For the text-containing cell, return its midpoint in (x, y) coordinate format. 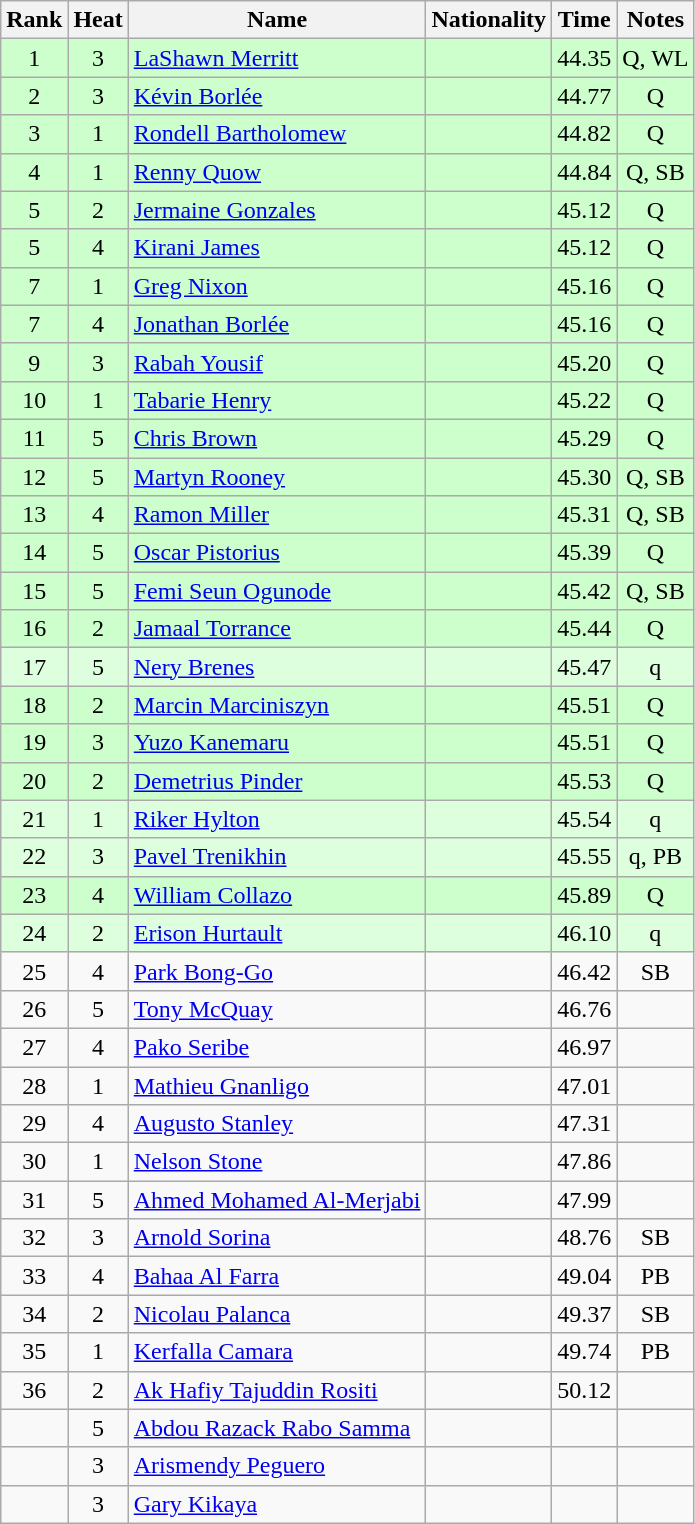
11 (34, 438)
Yuzo Kanemaru (277, 743)
49.74 (584, 1352)
Ahmed Mohamed Al-Merjabi (277, 1200)
Q, WL (656, 58)
14 (34, 553)
33 (34, 1276)
Tabarie Henry (277, 400)
46.76 (584, 1009)
12 (34, 477)
Arismendy Peguero (277, 1466)
18 (34, 705)
Demetrius Pinder (277, 781)
Jamaal Torrance (277, 629)
Nationality (489, 20)
22 (34, 857)
25 (34, 971)
45.47 (584, 667)
45.29 (584, 438)
16 (34, 629)
Kerfalla Camara (277, 1352)
Arnold Sorina (277, 1238)
44.84 (584, 172)
31 (34, 1200)
32 (34, 1238)
Notes (656, 20)
45.89 (584, 895)
William Collazo (277, 895)
34 (34, 1314)
Ramon Miller (277, 515)
Pavel Trenikhin (277, 857)
44.35 (584, 58)
Nelson Stone (277, 1162)
35 (34, 1352)
Kévin Borlée (277, 96)
Marcin Marciniszyn (277, 705)
13 (34, 515)
Bahaa Al Farra (277, 1276)
47.86 (584, 1162)
46.10 (584, 933)
Park Bong-Go (277, 971)
24 (34, 933)
q, PB (656, 857)
Nery Brenes (277, 667)
45.31 (584, 515)
45.53 (584, 781)
Kirani James (277, 248)
45.55 (584, 857)
44.77 (584, 96)
23 (34, 895)
20 (34, 781)
45.54 (584, 819)
27 (34, 1047)
Jermaine Gonzales (277, 210)
Erison Hurtault (277, 933)
Chris Brown (277, 438)
49.04 (584, 1276)
47.31 (584, 1124)
15 (34, 591)
Rank (34, 20)
Abdou Razack Rabo Samma (277, 1428)
45.22 (584, 400)
19 (34, 743)
36 (34, 1390)
Jonathan Borlée (277, 324)
Rabah Yousif (277, 362)
Oscar Pistorius (277, 553)
Greg Nixon (277, 286)
29 (34, 1124)
LaShawn Merritt (277, 58)
Gary Kikaya (277, 1504)
49.37 (584, 1314)
26 (34, 1009)
47.01 (584, 1085)
21 (34, 819)
48.76 (584, 1238)
Riker Hylton (277, 819)
44.82 (584, 134)
Mathieu Gnanligo (277, 1085)
Heat (98, 20)
Pako Seribe (277, 1047)
50.12 (584, 1390)
46.42 (584, 971)
Nicolau Palanca (277, 1314)
Augusto Stanley (277, 1124)
17 (34, 667)
47.99 (584, 1200)
28 (34, 1085)
10 (34, 400)
Tony McQuay (277, 1009)
45.39 (584, 553)
45.30 (584, 477)
46.97 (584, 1047)
Martyn Rooney (277, 477)
Femi Seun Ogunode (277, 591)
45.44 (584, 629)
45.42 (584, 591)
9 (34, 362)
Name (277, 20)
Ak Hafiy Tajuddin Rositi (277, 1390)
Renny Quow (277, 172)
Time (584, 20)
30 (34, 1162)
45.20 (584, 362)
Rondell Bartholomew (277, 134)
